Provide the [x, y] coordinate of the cell's center where the given text is located.  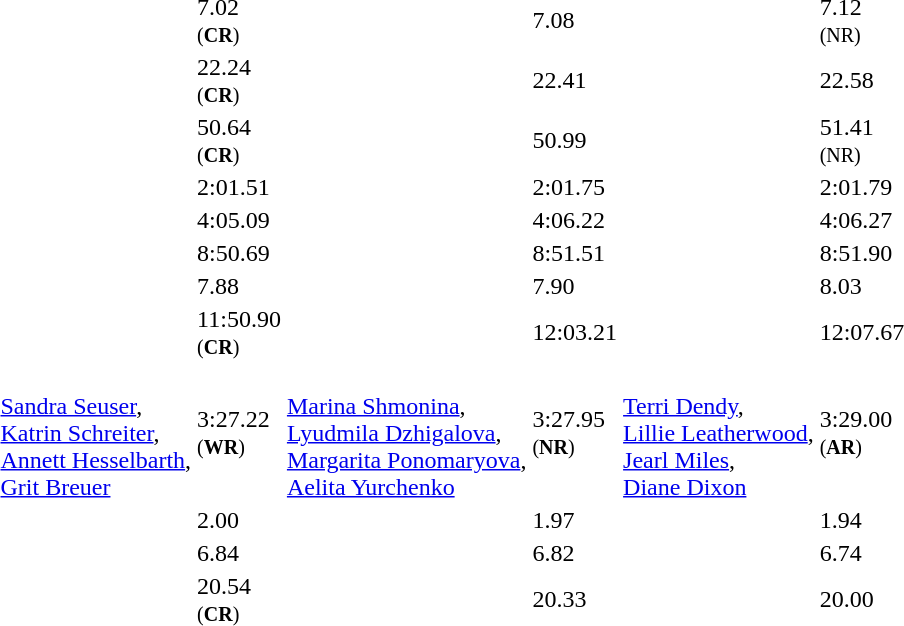
1.97 [575, 520]
Terri Dendy,Lillie Leatherwood,Jearl Miles,Diane Dixon [719, 433]
22.41 [575, 80]
11:50.90(CR) [240, 332]
8:50.69 [240, 253]
12:03.21 [575, 332]
2:01.51 [240, 187]
7.88 [240, 286]
22.24(CR) [240, 80]
50.64(CR) [240, 140]
50.99 [575, 140]
Marina Shmonina,Lyudmila Dzhigalova,Margarita Ponomaryova,Aelita Yurchenko [406, 433]
4:06.22 [575, 220]
8:51.51 [575, 253]
6.84 [240, 553]
6.82 [575, 553]
2:01.75 [575, 187]
2.00 [240, 520]
4:05.09 [240, 220]
3:27.95(NR) [575, 433]
3:27.22(WR) [240, 433]
7.90 [575, 286]
